Return the (x, y) coordinate for the center point of the cell that contains the specified text.  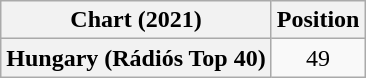
49 (318, 58)
Position (318, 20)
Chart (2021) (136, 20)
Hungary (Rádiós Top 40) (136, 58)
